Find where the given text appears and provide that cell's center as (X, Y) coordinate. 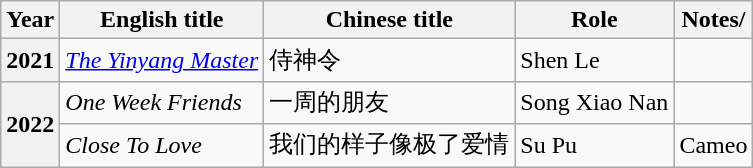
2022 (30, 124)
Su Pu (594, 146)
The Yinyang Master (162, 60)
Cameo (714, 146)
Shen Le (594, 60)
English title (162, 20)
Year (30, 20)
2021 (30, 60)
One Week Friends (162, 102)
Song Xiao Nan (594, 102)
一周的朋友 (390, 102)
Role (594, 20)
Chinese title (390, 20)
侍神令 (390, 60)
我们的样子像极了爱情 (390, 146)
Notes/ (714, 20)
Close To Love (162, 146)
